Pinpoint the cell where the given text exists, returning its (x, y) midpoint coordinate. 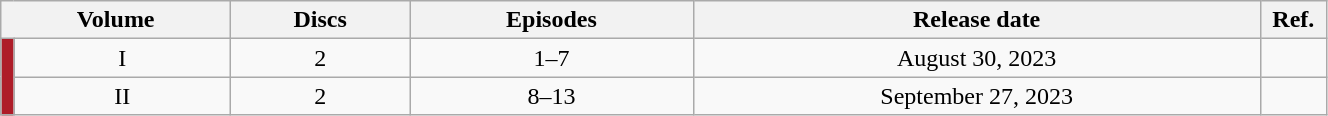
8–13 (552, 96)
I (122, 58)
II (122, 96)
Discs (320, 20)
Episodes (552, 20)
Volume (116, 20)
Release date (976, 20)
1–7 (552, 58)
Ref. (1293, 20)
August 30, 2023 (976, 58)
September 27, 2023 (976, 96)
